Extract the [x, y] coordinate from the center of the cell holding the provided text.  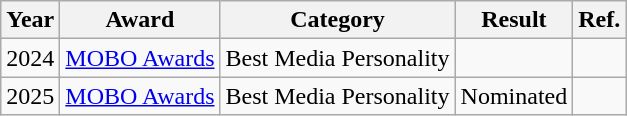
2024 [30, 58]
Nominated [514, 96]
Award [140, 20]
2025 [30, 96]
Result [514, 20]
Category [338, 20]
Ref. [600, 20]
Year [30, 20]
